From the cell containing the given text, extract its center point as [X, Y] coordinate. 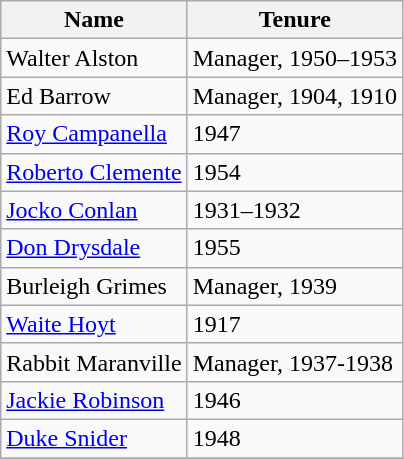
Duke Snider [94, 438]
1917 [294, 324]
Manager, 1950–1953 [294, 58]
Roberto Clemente [94, 172]
Jackie Robinson [94, 400]
Manager, 1904, 1910 [294, 96]
Ed Barrow [94, 96]
1931–1932 [294, 210]
1947 [294, 134]
Manager, 1939 [294, 286]
Roy Campanella [94, 134]
1954 [294, 172]
Tenure [294, 20]
1955 [294, 248]
Manager, 1937-1938 [294, 362]
Waite Hoyt [94, 324]
1946 [294, 400]
Rabbit Maranville [94, 362]
Burleigh Grimes [94, 286]
Jocko Conlan [94, 210]
Walter Alston [94, 58]
Name [94, 20]
1948 [294, 438]
Don Drysdale [94, 248]
